Find where the given text appears and provide that cell's center as (X, Y) coordinate. 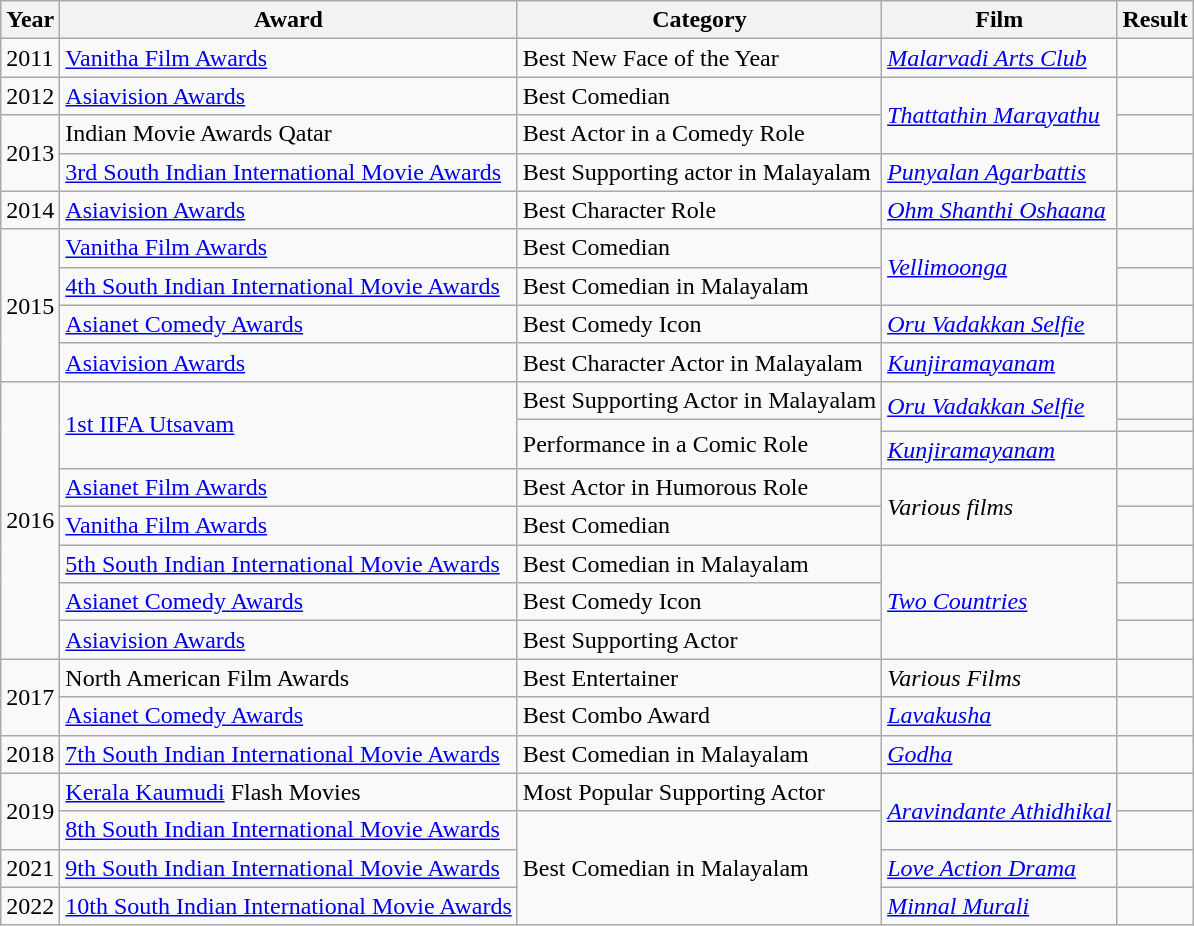
Best New Face of the Year (699, 58)
9th South Indian International Movie Awards (288, 868)
Vellimoonga (1000, 267)
Best Supporting Actor in Malayalam (699, 400)
2015 (30, 305)
Ohm Shanthi Oshaana (1000, 210)
2012 (30, 96)
Best Character Role (699, 210)
2013 (30, 153)
Thattathin Marayathu (1000, 115)
Best Actor in Humorous Role (699, 488)
Best Combo Award (699, 716)
Lavakusha (1000, 716)
Best Character Actor in Malayalam (699, 362)
Aravindante Athidhikal (1000, 811)
3rd South Indian International Movie Awards (288, 172)
2014 (30, 210)
Award (288, 20)
10th South Indian International Movie Awards (288, 906)
Kerala Kaumudi Flash Movies (288, 792)
2011 (30, 58)
Asianet Film Awards (288, 488)
Result (1155, 20)
2019 (30, 811)
Film (1000, 20)
Best Supporting actor in Malayalam (699, 172)
Best Actor in a Comedy Role (699, 134)
Punyalan Agarbattis (1000, 172)
Indian Movie Awards Qatar (288, 134)
4th South Indian International Movie Awards (288, 286)
2018 (30, 754)
2017 (30, 697)
2021 (30, 868)
Best Entertainer (699, 678)
7th South Indian International Movie Awards (288, 754)
Love Action Drama (1000, 868)
8th South Indian International Movie Awards (288, 830)
Godha (1000, 754)
Various Films (1000, 678)
Malarvadi Arts Club (1000, 58)
1st IIFA Utsavam (288, 424)
North American Film Awards (288, 678)
5th South Indian International Movie Awards (288, 564)
Year (30, 20)
Performance in a Comic Role (699, 444)
2022 (30, 906)
2016 (30, 520)
Most Popular Supporting Actor (699, 792)
Two Countries (1000, 602)
Category (699, 20)
Various films (1000, 507)
Minnal Murali (1000, 906)
Best Supporting Actor (699, 640)
